Return the (X, Y) coordinate for the center point of the cell that contains the specified text.  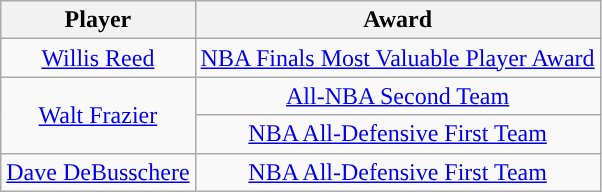
Award (398, 20)
All-NBA Second Team (398, 96)
Player (98, 20)
NBA Finals Most Valuable Player Award (398, 58)
Willis Reed (98, 58)
Walt Frazier (98, 115)
Dave DeBusschere (98, 172)
